Capture the cell that displays the provided text and extract its [X, Y] central coordinate. 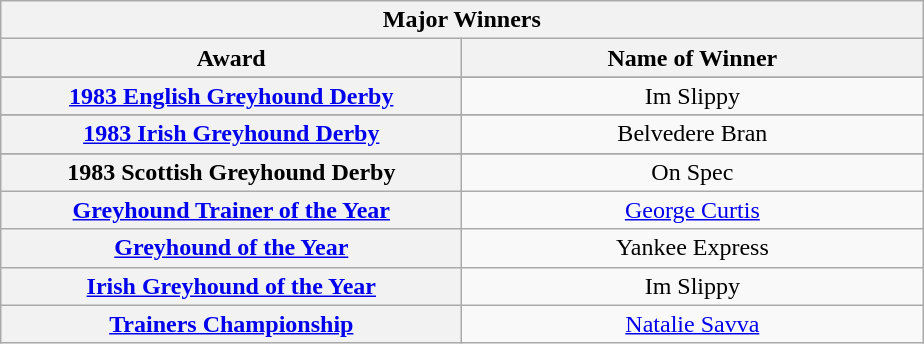
George Curtis [692, 210]
Natalie Savva [692, 324]
1983 English Greyhound Derby [232, 96]
Yankee Express [692, 248]
Greyhound Trainer of the Year [232, 210]
Award [232, 58]
Major Winners [462, 20]
1983 Irish Greyhound Derby [232, 134]
1983 Scottish Greyhound Derby [232, 172]
Greyhound of the Year [232, 248]
Name of Winner [692, 58]
Belvedere Bran [692, 134]
On Spec [692, 172]
Trainers Championship [232, 324]
Irish Greyhound of the Year [232, 286]
